For the text-containing cell, return its midpoint in (X, Y) coordinate format. 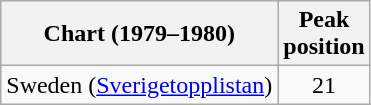
Sweden (Sverigetopplistan) (140, 85)
Chart (1979–1980) (140, 34)
21 (324, 85)
Peakposition (324, 34)
